Find where the given text appears and provide that cell's center as [x, y] coordinate. 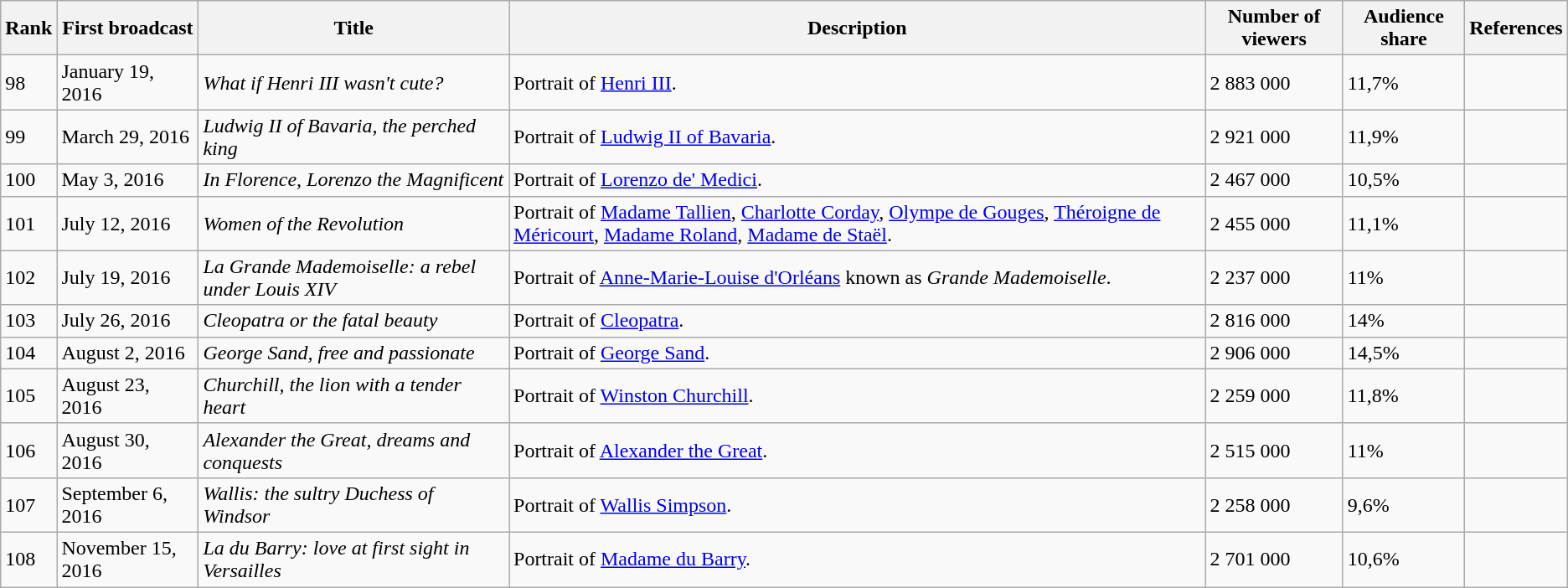
99 [28, 137]
Portrait of Anne-Marie-Louise d'Orléans known as Grande Mademoiselle. [858, 278]
107 [28, 504]
Cleopatra or the fatal beauty [353, 321]
First broadcast [127, 28]
Alexander the Great, dreams and conquests [353, 451]
Portrait of Ludwig II of Bavaria. [858, 137]
Women of the Revolution [353, 223]
August 30, 2016 [127, 451]
2 701 000 [1274, 560]
9,6% [1404, 504]
Portrait of Wallis Simpson. [858, 504]
2 921 000 [1274, 137]
Churchill, the lion with a tender heart [353, 395]
2 883 000 [1274, 82]
July 26, 2016 [127, 321]
11,7% [1404, 82]
2 259 000 [1274, 395]
Description [858, 28]
14,5% [1404, 353]
106 [28, 451]
November 15, 2016 [127, 560]
100 [28, 180]
Portrait of Alexander the Great. [858, 451]
August 2, 2016 [127, 353]
Audience share [1404, 28]
Portrait of Madame Tallien, Charlotte Corday, Olympe de Gouges, Théroigne de Méricourt, Madame Roland, Madame de Staël. [858, 223]
2 906 000 [1274, 353]
La du Barry: love at first sight in Versailles [353, 560]
July 12, 2016 [127, 223]
August 23, 2016 [127, 395]
Portrait of Winston Churchill. [858, 395]
What if Henri III wasn't cute? [353, 82]
Portrait of Lorenzo de' Medici. [858, 180]
101 [28, 223]
102 [28, 278]
14% [1404, 321]
La Grande Mademoiselle: a rebel under Louis XIV [353, 278]
10,5% [1404, 180]
George Sand, free and passionate [353, 353]
Wallis: the sultry Duchess of Windsor [353, 504]
108 [28, 560]
Ludwig II of Bavaria, the perched king [353, 137]
Number of viewers [1274, 28]
10,6% [1404, 560]
98 [28, 82]
104 [28, 353]
2 258 000 [1274, 504]
Portrait of Henri III. [858, 82]
105 [28, 395]
2 237 000 [1274, 278]
11,8% [1404, 395]
11,9% [1404, 137]
References [1516, 28]
In Florence, Lorenzo the Magnificent [353, 180]
Portrait of Madame du Barry. [858, 560]
September 6, 2016 [127, 504]
Portrait of George Sand. [858, 353]
2 816 000 [1274, 321]
July 19, 2016 [127, 278]
2 455 000 [1274, 223]
January 19, 2016 [127, 82]
103 [28, 321]
Portrait of Cleopatra. [858, 321]
Title [353, 28]
11,1% [1404, 223]
2 467 000 [1274, 180]
March 29, 2016 [127, 137]
Rank [28, 28]
May 3, 2016 [127, 180]
2 515 000 [1274, 451]
